Extract the (X, Y) coordinate from the center of the cell holding the provided text.  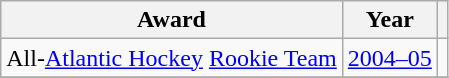
2004–05 (390, 58)
Year (390, 20)
Award (172, 20)
All-Atlantic Hockey Rookie Team (172, 58)
